Provide the (X, Y) coordinate of the cell's center where the given text is located.  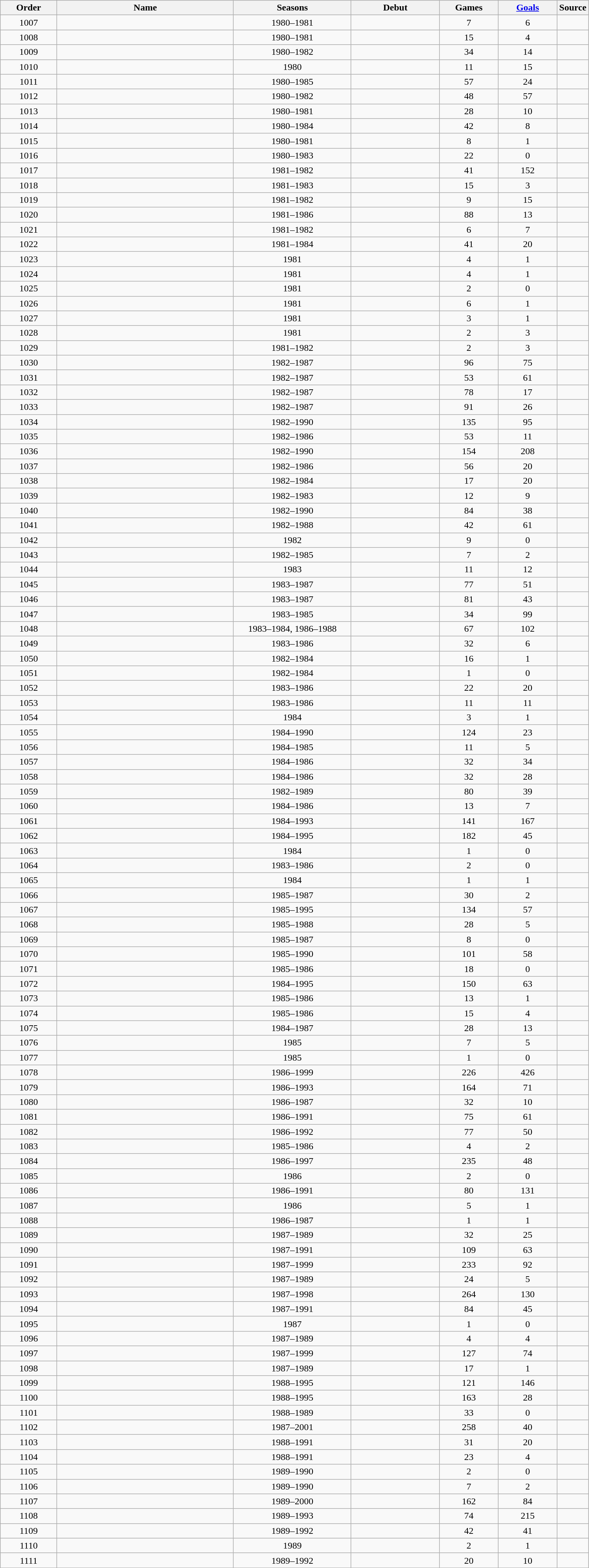
Goals (528, 8)
131 (528, 1191)
1038 (29, 481)
1049 (29, 643)
1026 (29, 303)
1982 (292, 540)
1983 (292, 570)
1982–1985 (292, 555)
1987–1998 (292, 1294)
1017 (29, 170)
1980–1985 (292, 82)
1099 (29, 1383)
1043 (29, 555)
1985–1988 (292, 925)
1986–1997 (292, 1161)
1032 (29, 392)
91 (469, 407)
1105 (29, 1472)
1071 (29, 969)
1987 (292, 1324)
1982–1988 (292, 525)
167 (528, 821)
71 (528, 1087)
1081 (29, 1117)
1080 (29, 1102)
1107 (29, 1501)
1008 (29, 37)
Order (29, 8)
1061 (29, 821)
1007 (29, 23)
1055 (29, 732)
Source (573, 8)
33 (469, 1413)
1028 (29, 333)
1982–1989 (292, 791)
163 (469, 1398)
1041 (29, 525)
1062 (29, 836)
1077 (29, 1058)
1093 (29, 1294)
43 (528, 599)
1046 (29, 599)
14 (528, 52)
1051 (29, 673)
1078 (29, 1072)
146 (528, 1383)
16 (469, 659)
1067 (29, 910)
1981–1983 (292, 185)
1984–1993 (292, 821)
141 (469, 821)
50 (528, 1132)
1984–1985 (292, 747)
258 (469, 1427)
152 (528, 170)
1983–1985 (292, 614)
1025 (29, 289)
30 (469, 895)
1059 (29, 791)
226 (469, 1072)
1012 (29, 96)
1101 (29, 1413)
1109 (29, 1531)
1989 (292, 1545)
81 (469, 599)
56 (469, 466)
235 (469, 1161)
1021 (29, 230)
1076 (29, 1043)
127 (469, 1353)
92 (528, 1265)
1063 (29, 850)
1980–1983 (292, 155)
1103 (29, 1442)
67 (469, 629)
95 (528, 422)
1054 (29, 718)
1095 (29, 1324)
1013 (29, 111)
1057 (29, 762)
1014 (29, 126)
1009 (29, 52)
1984–1987 (292, 1028)
1036 (29, 451)
1034 (29, 422)
182 (469, 836)
1989–1993 (292, 1516)
26 (528, 407)
1986–1992 (292, 1132)
1097 (29, 1353)
1090 (29, 1250)
1087 (29, 1206)
1072 (29, 984)
1082 (29, 1132)
Debut (395, 8)
Name (145, 8)
1065 (29, 880)
1035 (29, 437)
1024 (29, 274)
1039 (29, 496)
1058 (29, 777)
25 (528, 1235)
208 (528, 451)
1088 (29, 1220)
1985–1990 (292, 954)
1980 (292, 67)
1983–1984, 1986–1988 (292, 629)
1064 (29, 865)
1986–1999 (292, 1072)
1108 (29, 1516)
88 (469, 215)
1066 (29, 895)
1023 (29, 259)
1029 (29, 348)
1060 (29, 806)
1031 (29, 377)
1089 (29, 1235)
96 (469, 362)
1069 (29, 939)
1079 (29, 1087)
1984–1990 (292, 732)
1988–1989 (292, 1413)
1050 (29, 659)
1048 (29, 629)
1111 (29, 1560)
1084 (29, 1161)
264 (469, 1294)
1018 (29, 185)
1044 (29, 570)
1019 (29, 200)
1106 (29, 1486)
1110 (29, 1545)
233 (469, 1265)
130 (528, 1294)
1104 (29, 1457)
154 (469, 451)
1015 (29, 141)
Games (469, 8)
51 (528, 584)
1011 (29, 82)
78 (469, 392)
426 (528, 1072)
39 (528, 791)
1056 (29, 747)
31 (469, 1442)
1047 (29, 614)
1022 (29, 244)
164 (469, 1087)
1982–1983 (292, 496)
1073 (29, 998)
40 (528, 1427)
1010 (29, 67)
1030 (29, 362)
215 (528, 1516)
1037 (29, 466)
1040 (29, 510)
1091 (29, 1265)
150 (469, 984)
1098 (29, 1368)
1042 (29, 540)
1027 (29, 318)
1092 (29, 1279)
1096 (29, 1338)
58 (528, 954)
1075 (29, 1028)
1053 (29, 703)
Seasons (292, 8)
1052 (29, 688)
1985–1995 (292, 910)
1070 (29, 954)
1045 (29, 584)
1033 (29, 407)
135 (469, 422)
1981–1986 (292, 215)
134 (469, 910)
1094 (29, 1309)
1016 (29, 155)
121 (469, 1383)
102 (528, 629)
18 (469, 969)
1086 (29, 1191)
1068 (29, 925)
1083 (29, 1146)
1981–1984 (292, 244)
124 (469, 732)
1989–2000 (292, 1501)
109 (469, 1250)
162 (469, 1501)
1085 (29, 1176)
1986–1993 (292, 1087)
1100 (29, 1398)
1987–2001 (292, 1427)
1074 (29, 1013)
1980–1984 (292, 126)
38 (528, 510)
1102 (29, 1427)
101 (469, 954)
1020 (29, 215)
99 (528, 614)
